Search for the cell housing the specified text and yield its (x, y) center coordinate. 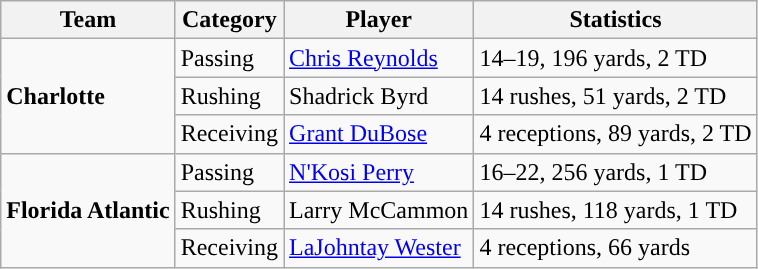
16–22, 256 yards, 1 TD (616, 172)
Player (379, 20)
Team (88, 20)
Chris Reynolds (379, 58)
Charlotte (88, 96)
Larry McCammon (379, 210)
14 rushes, 118 yards, 1 TD (616, 210)
LaJohntay Wester (379, 248)
Grant DuBose (379, 134)
14 rushes, 51 yards, 2 TD (616, 96)
4 receptions, 66 yards (616, 248)
14–19, 196 yards, 2 TD (616, 58)
Category (229, 20)
Statistics (616, 20)
Shadrick Byrd (379, 96)
4 receptions, 89 yards, 2 TD (616, 134)
N'Kosi Perry (379, 172)
Florida Atlantic (88, 210)
